Return [X, Y] of the center of cell containing provided text 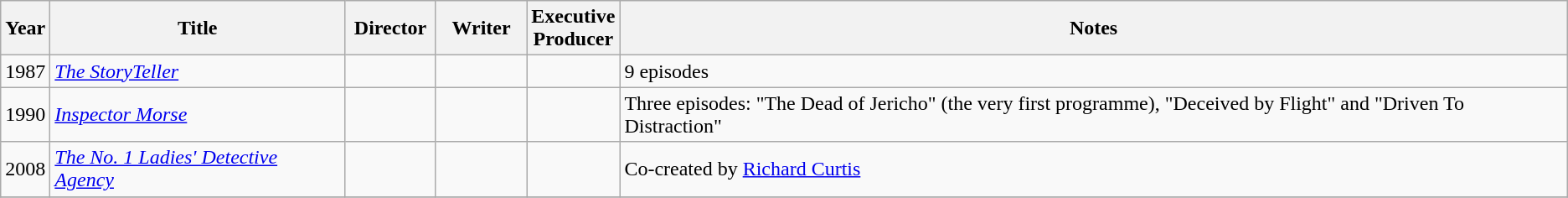
Writer [481, 29]
Title [198, 29]
Director [390, 29]
Co-created by Richard Curtis [1094, 169]
1987 [25, 71]
Three episodes: "The Dead of Jericho" (the very first programme), "Deceived by Flight" and "Driven To Distraction" [1094, 114]
The StoryTeller [198, 71]
Notes [1094, 29]
2008 [25, 169]
The No. 1 Ladies' Detective Agency [198, 169]
ExecutiveProducer [573, 29]
Inspector Morse [198, 114]
1990 [25, 114]
9 episodes [1094, 71]
Year [25, 29]
